Detect which cell encompasses the target text, then output its [X, Y] center coordinate. 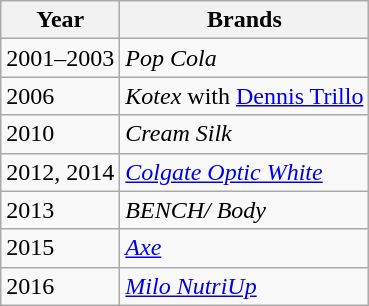
BENCH/ Body [244, 210]
Cream Silk [244, 134]
2012, 2014 [60, 172]
2013 [60, 210]
2015 [60, 248]
2010 [60, 134]
Brands [244, 20]
Pop Cola [244, 58]
Milo NutriUp [244, 286]
Kotex with Dennis Trillo [244, 96]
Axe [244, 248]
2001–2003 [60, 58]
Year [60, 20]
Colgate Optic White [244, 172]
2006 [60, 96]
2016 [60, 286]
